Capture the cell that displays the provided text and extract its (x, y) central coordinate. 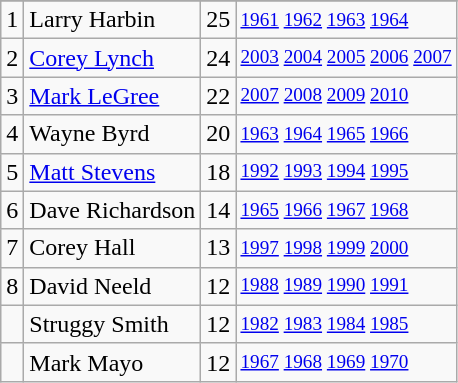
Wayne Byrd (112, 134)
20 (218, 134)
Corey Lynch (112, 58)
8 (12, 286)
18 (218, 172)
4 (12, 134)
2003 2004 2005 2006 2007 (346, 58)
1967 1968 1969 1970 (346, 362)
13 (218, 248)
1963 1964 1965 1966 (346, 134)
14 (218, 210)
6 (12, 210)
1997 1998 1999 2000 (346, 248)
1988 1989 1990 1991 (346, 286)
2007 2008 2009 2010 (346, 96)
1992 1993 1994 1995 (346, 172)
24 (218, 58)
Larry Harbin (112, 20)
2 (12, 58)
Mark Mayo (112, 362)
25 (218, 20)
David Neeld (112, 286)
5 (12, 172)
1965 1966 1967 1968 (346, 210)
Corey Hall (112, 248)
7 (12, 248)
Mark LeGree (112, 96)
3 (12, 96)
1961 1962 1963 1964 (346, 20)
1982 1983 1984 1985 (346, 324)
Struggy Smith (112, 324)
Matt Stevens (112, 172)
Dave Richardson (112, 210)
22 (218, 96)
1 (12, 20)
